Return the [X, Y] coordinate for the center point of the cell that contains the specified text.  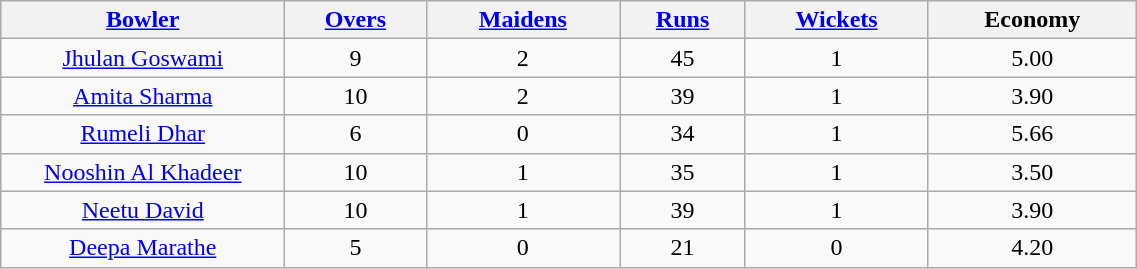
Economy [1032, 20]
6 [356, 134]
4.20 [1032, 248]
5.00 [1032, 58]
Bowler [143, 20]
5.66 [1032, 134]
21 [683, 248]
Deepa Marathe [143, 248]
34 [683, 134]
Runs [683, 20]
Jhulan Goswami [143, 58]
45 [683, 58]
Overs [356, 20]
Neetu David [143, 210]
Wickets [836, 20]
Amita Sharma [143, 96]
9 [356, 58]
Rumeli Dhar [143, 134]
Maidens [523, 20]
Nooshin Al Khadeer [143, 172]
35 [683, 172]
5 [356, 248]
3.50 [1032, 172]
